Output the (x, y) coordinate of the center of the cell containing the given text.  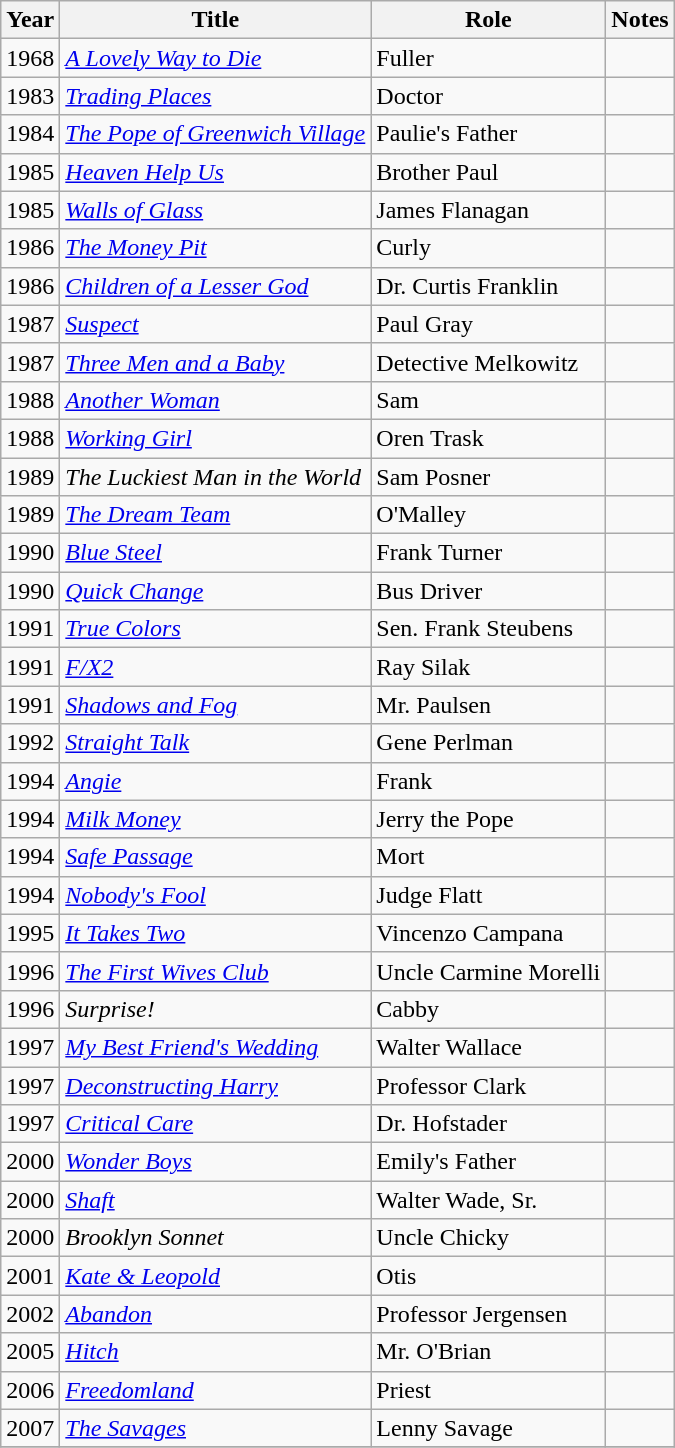
Fuller (488, 58)
Oren Trask (488, 438)
Walls of Glass (216, 210)
Vincenzo Campana (488, 933)
My Best Friend's Wedding (216, 1047)
1984 (30, 134)
Walter Wade, Sr. (488, 1200)
Shadows and Fog (216, 705)
Deconstructing Harry (216, 1085)
Emily's Father (488, 1162)
Working Girl (216, 438)
Walter Wallace (488, 1047)
Title (216, 20)
The First Wives Club (216, 971)
Cabby (488, 1009)
Mr. O'Brian (488, 1352)
The Pope of Greenwich Village (216, 134)
2007 (30, 1428)
Blue Steel (216, 553)
F/X2 (216, 667)
It Takes Two (216, 933)
A Lovely Way to Die (216, 58)
2001 (30, 1276)
2002 (30, 1314)
Role (488, 20)
Brooklyn Sonnet (216, 1238)
Nobody's Fool (216, 895)
Notes (640, 20)
Critical Care (216, 1124)
Abandon (216, 1314)
Wonder Boys (216, 1162)
Detective Melkowitz (488, 362)
Freedomland (216, 1390)
Otis (488, 1276)
Paul Gray (488, 324)
Uncle Carmine Morelli (488, 971)
Suspect (216, 324)
Surprise! (216, 1009)
Frank Turner (488, 553)
Kate & Leopold (216, 1276)
Jerry the Pope (488, 819)
Dr. Hofstader (488, 1124)
Gene Perlman (488, 743)
Lenny Savage (488, 1428)
Judge Flatt (488, 895)
Mort (488, 857)
1968 (30, 58)
Three Men and a Baby (216, 362)
Trading Places (216, 96)
The Money Pit (216, 248)
Doctor (488, 96)
2005 (30, 1352)
Children of a Lesser God (216, 286)
Heaven Help Us (216, 172)
Paulie's Father (488, 134)
Ray Silak (488, 667)
Uncle Chicky (488, 1238)
Quick Change (216, 591)
Another Woman (216, 400)
Priest (488, 1390)
Hitch (216, 1352)
Bus Driver (488, 591)
Mr. Paulsen (488, 705)
Brother Paul (488, 172)
Year (30, 20)
1995 (30, 933)
The Savages (216, 1428)
1992 (30, 743)
Safe Passage (216, 857)
Curly (488, 248)
Straight Talk (216, 743)
Professor Jergensen (488, 1314)
Shaft (216, 1200)
Frank (488, 781)
O'Malley (488, 515)
James Flanagan (488, 210)
Sam Posner (488, 477)
Dr. Curtis Franklin (488, 286)
1983 (30, 96)
Sen. Frank Steubens (488, 629)
Milk Money (216, 819)
Angie (216, 781)
The Luckiest Man in the World (216, 477)
Sam (488, 400)
The Dream Team (216, 515)
True Colors (216, 629)
Professor Clark (488, 1085)
2006 (30, 1390)
